For the text-containing cell, return its midpoint in [x, y] coordinate format. 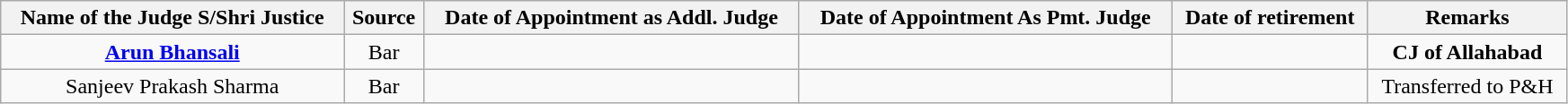
Sanjeev Prakash Sharma [173, 86]
Name of the Judge S/Shri Justice [173, 18]
Source [385, 18]
Date of Appointment As Pmt. Judge [985, 18]
Date of retirement [1270, 18]
Date of Appointment as Addl. Judge [612, 18]
Remarks [1466, 18]
Arun Bhansali [173, 52]
Transferred to P&H [1466, 86]
CJ of Allahabad [1466, 52]
